Determine the (X, Y) coordinate at the center of the cell enclosing the given text.  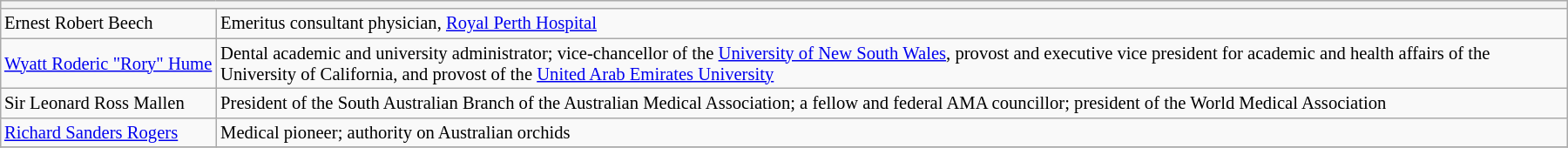
Ernest Robert Beech (108, 24)
Richard Sanders Rogers (108, 132)
Sir Leonard Ross Mallen (108, 104)
Medical pioneer; authority on Australian orchids (892, 132)
Wyatt Roderic "Rory" Hume (108, 64)
Emeritus consultant physician, Royal Perth Hospital (892, 24)
